Find where the given text appears and provide that cell's center as [x, y] coordinate. 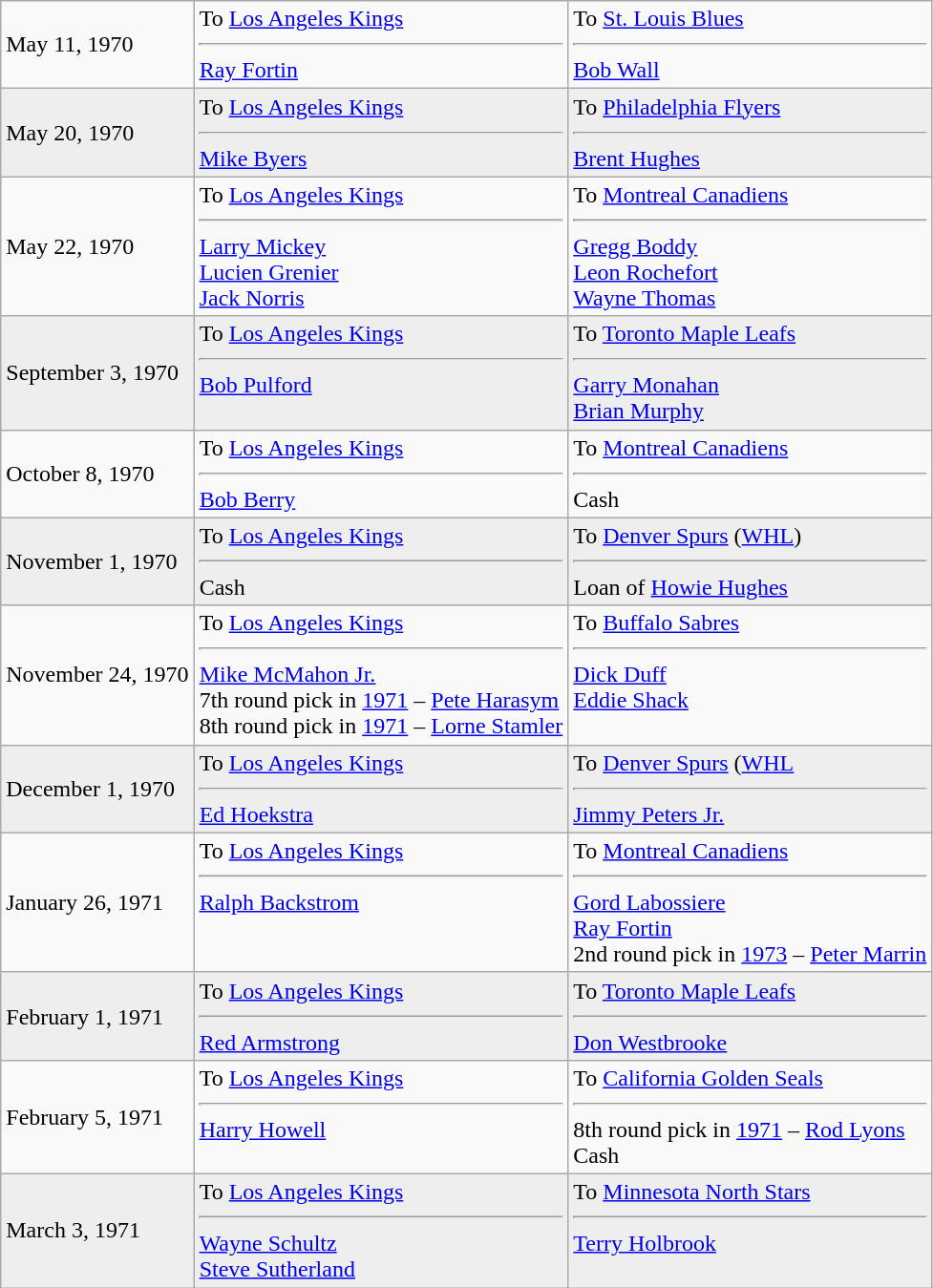
To Montreal CanadiensGord Labossiere Ray Fortin 2nd round pick in 1973 – Peter Marrin [751, 902]
To St. Louis BluesBob Wall [751, 45]
February 1, 1971 [97, 1016]
February 5, 1971 [97, 1117]
To Los Angeles KingsRay Fortin [381, 45]
To Toronto Maple LeafsGarry Monahan Brian Murphy [751, 372]
To Denver Spurs (WHL)Loan of Howie Hughes [751, 561]
October 8, 1970 [97, 474]
September 3, 1970 [97, 372]
To Los Angeles KingsLarry Mickey Lucien Grenier Jack Norris [381, 246]
May 20, 1970 [97, 133]
May 22, 1970 [97, 246]
May 11, 1970 [97, 45]
December 1, 1970 [97, 789]
November 24, 1970 [97, 675]
To Los Angeles KingsBob Berry [381, 474]
November 1, 1970 [97, 561]
To Toronto Maple LeafsDon Westbrooke [751, 1016]
To Minnesota North StarsTerry Holbrook [751, 1230]
To Los Angeles KingsRalph Backstrom [381, 902]
To Los Angeles KingsEd Hoekstra [381, 789]
To Montreal CanadiensCash [751, 474]
To Los Angeles KingsHarry Howell [381, 1117]
To Denver Spurs (WHLJimmy Peters Jr. [751, 789]
To Philadelphia FlyersBrent Hughes [751, 133]
To Los Angeles KingsWayne Schultz Steve Sutherland [381, 1230]
To Los Angeles KingsRed Armstrong [381, 1016]
January 26, 1971 [97, 902]
To Los Angeles KingsCash [381, 561]
To Buffalo SabresDick Duff Eddie Shack [751, 675]
To Montreal CanadiensGregg Boddy Leon Rochefort Wayne Thomas [751, 246]
To Los Angeles KingsBob Pulford [381, 372]
To Los Angeles KingsMike Byers [381, 133]
March 3, 1971 [97, 1230]
To Los Angeles KingsMike McMahon Jr. 7th round pick in 1971 – Pete Harasym 8th round pick in 1971 – Lorne Stamler [381, 675]
To California Golden Seals8th round pick in 1971 – Rod Lyons Cash [751, 1117]
